Pinpoint the cell where the given text exists, returning its (X, Y) midpoint coordinate. 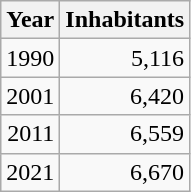
6,559 (125, 134)
5,116 (125, 58)
2021 (30, 172)
2001 (30, 96)
6,670 (125, 172)
1990 (30, 58)
Inhabitants (125, 20)
6,420 (125, 96)
Year (30, 20)
2011 (30, 134)
